Output the (X, Y) coordinate of the center of the cell containing the given text.  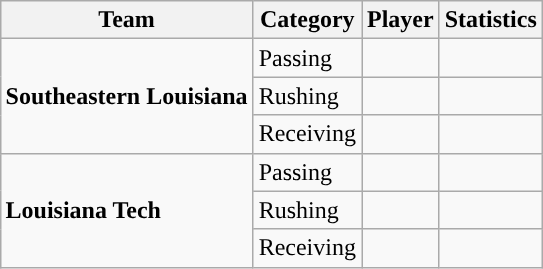
Player (401, 20)
Louisiana Tech (126, 210)
Southeastern Louisiana (126, 96)
Statistics (490, 20)
Team (126, 20)
Category (307, 20)
